Provide the (x, y) coordinate of the cell's center where the given text is located.  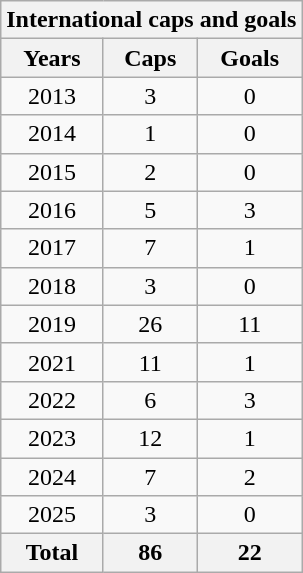
2021 (52, 362)
2019 (52, 324)
2025 (52, 515)
12 (150, 438)
6 (150, 400)
2022 (52, 400)
2014 (52, 134)
2013 (52, 96)
26 (150, 324)
Total (52, 553)
International caps and goals (152, 20)
2017 (52, 248)
Goals (249, 58)
2016 (52, 210)
2023 (52, 438)
Caps (150, 58)
22 (249, 553)
86 (150, 553)
2024 (52, 477)
2018 (52, 286)
Years (52, 58)
5 (150, 210)
2015 (52, 172)
